Pinpoint the cell where the given text exists, returning its (X, Y) midpoint coordinate. 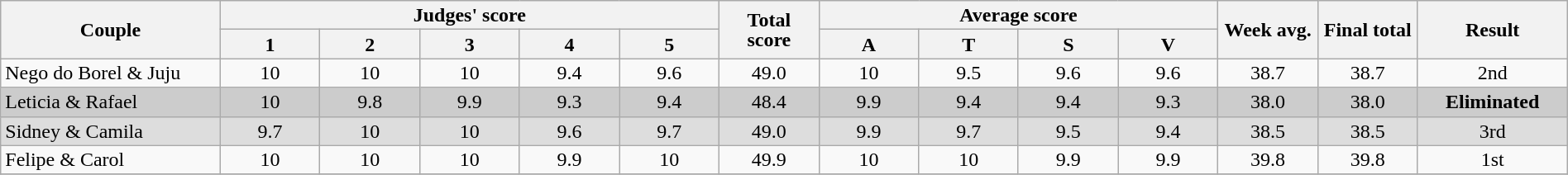
4 (569, 45)
2 (370, 45)
S (1068, 45)
3rd (1492, 130)
2nd (1492, 73)
Total score (769, 30)
9.8 (370, 102)
Felipe & Carol (111, 160)
Judges' score (470, 15)
Nego do Borel & Juju (111, 73)
1st (1492, 160)
Final total (1368, 30)
48.4 (769, 102)
Couple (111, 30)
Leticia & Rafael (111, 102)
T (969, 45)
Week avg. (1269, 30)
1 (270, 45)
49.9 (769, 160)
Eliminated (1492, 102)
Result (1492, 30)
5 (670, 45)
3 (470, 45)
A (868, 45)
Sidney & Camila (111, 130)
V (1168, 45)
Average score (1019, 15)
